Search for the cell housing the specified text and yield its [X, Y] center coordinate. 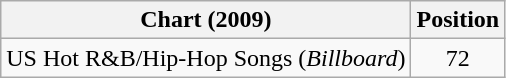
Position [458, 20]
US Hot R&B/Hip-Hop Songs (Billboard) [206, 58]
72 [458, 58]
Chart (2009) [206, 20]
